Provide the [x, y] coordinate of the cell's center where the given text is located.  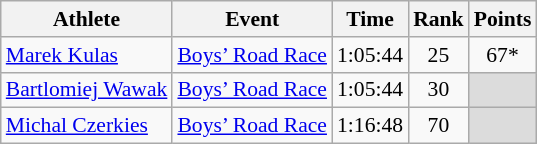
Michal Czerkies [87, 126]
70 [438, 126]
Event [252, 19]
Points [503, 19]
Bartlomiej Wawak [87, 90]
1:16:48 [370, 126]
Marek Kulas [87, 55]
Athlete [87, 19]
25 [438, 55]
Time [370, 19]
30 [438, 90]
Rank [438, 19]
67* [503, 55]
